Return the [x, y] coordinate for the center point of the cell that contains the specified text.  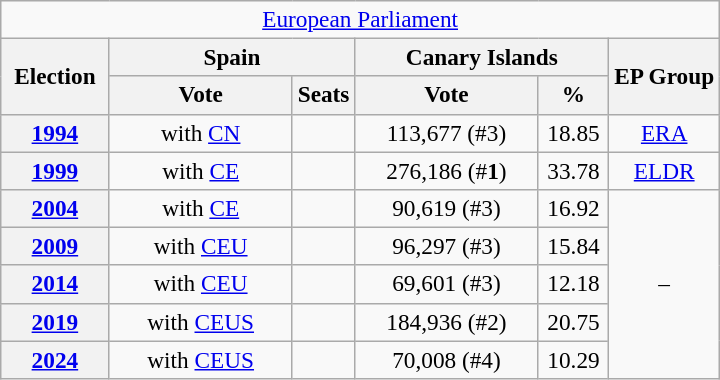
Canary Islands [482, 57]
Spain [232, 57]
18.85 [574, 133]
2024 [55, 359]
33.78 [574, 170]
1999 [55, 170]
70,008 (#4) [446, 359]
69,601 (#3) [446, 284]
2019 [55, 322]
113,677 (#3) [446, 133]
90,619 (#3) [446, 208]
% [574, 95]
10.29 [574, 359]
EP Group [664, 76]
2004 [55, 208]
96,297 (#3) [446, 246]
ERA [664, 133]
15.84 [574, 246]
184,936 (#2) [446, 322]
12.18 [574, 284]
ELDR [664, 170]
2014 [55, 284]
20.75 [574, 322]
16.92 [574, 208]
Election [55, 76]
European Parliament [360, 19]
– [664, 284]
2009 [55, 246]
Seats [324, 95]
1994 [55, 133]
276,186 (#1) [446, 170]
with CN [200, 133]
